Pinpoint the cell where the given text exists, returning its [X, Y] midpoint coordinate. 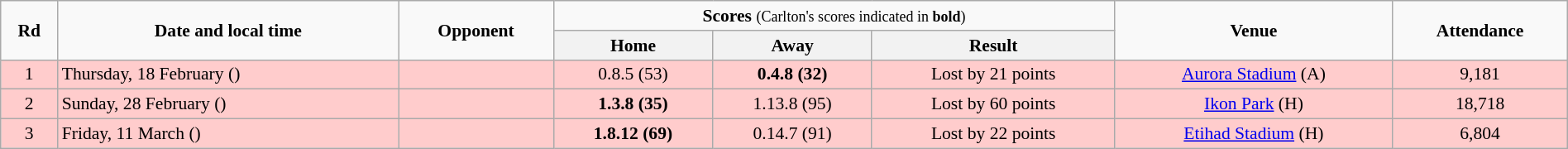
Home [633, 46]
9,181 [1480, 74]
Away [792, 46]
1.3.8 (35) [633, 104]
Opponent [476, 30]
Venue [1254, 30]
1 [30, 74]
1.8.12 (69) [633, 134]
2 [30, 104]
Etihad Stadium (H) [1254, 134]
1.13.8 (95) [792, 104]
Lost by 21 points [992, 74]
Ikon Park (H) [1254, 104]
Result [992, 46]
18,718 [1480, 104]
0.14.7 (91) [792, 134]
Friday, 11 March () [228, 134]
3 [30, 134]
Attendance [1480, 30]
Aurora Stadium (A) [1254, 74]
Date and local time [228, 30]
Thursday, 18 February () [228, 74]
0.4.8 (32) [792, 74]
Sunday, 28 February () [228, 104]
0.8.5 (53) [633, 74]
Lost by 60 points [992, 104]
Scores (Carlton's scores indicated in bold) [834, 16]
6,804 [1480, 134]
Lost by 22 points [992, 134]
Rd [30, 30]
